From the cell containing the given text, extract its center point as [X, Y] coordinate. 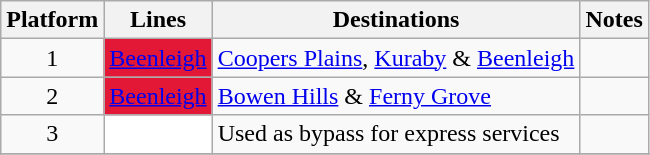
Destinations [396, 20]
2 [52, 96]
Bowen Hills & Ferny Grove [396, 96]
Platform [52, 20]
1 [52, 58]
Used as bypass for express services [396, 134]
Lines [158, 20]
Coopers Plains, Kuraby & Beenleigh [396, 58]
3 [52, 134]
Notes [614, 20]
